Extract the (x, y) coordinate from the center of the cell holding the provided text.  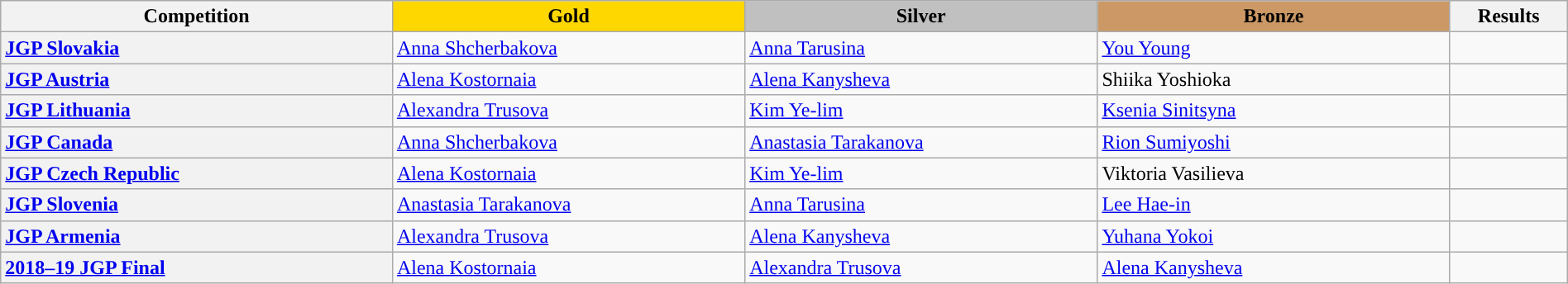
You Young (1274, 48)
Viktoria Vasilieva (1274, 173)
JGP Austria (197, 79)
JGP Czech Republic (197, 173)
JGP Slovakia (197, 48)
Ksenia Sinitsyna (1274, 111)
Results (1508, 17)
Lee Hae-in (1274, 205)
Rion Sumiyoshi (1274, 142)
JGP Canada (197, 142)
2018–19 JGP Final (197, 267)
Competition (197, 17)
JGP Lithuania (197, 111)
Silver (921, 17)
Yuhana Yokoi (1274, 236)
Bronze (1274, 17)
JGP Armenia (197, 236)
JGP Slovenia (197, 205)
Shiika Yoshioka (1274, 79)
Gold (568, 17)
